Pinpoint the cell where the given text exists, returning its (x, y) midpoint coordinate. 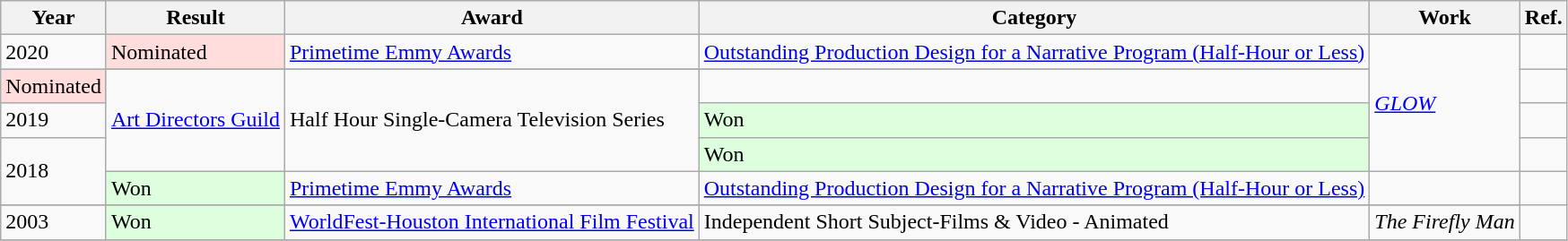
WorldFest-Houston International Film Festival (492, 222)
Art Directors Guild (196, 120)
2003 (54, 222)
2020 (54, 52)
The Firefly Man (1444, 222)
Work (1444, 18)
Result (196, 18)
Ref. (1543, 18)
2019 (54, 120)
GLOW (1444, 103)
Independent Short Subject-Films & Video - Animated (1034, 222)
Half Hour Single-Camera Television Series (492, 120)
Category (1034, 18)
Award (492, 18)
Year (54, 18)
2018 (54, 171)
